Output the [x, y] coordinate of the center of the cell containing the given text.  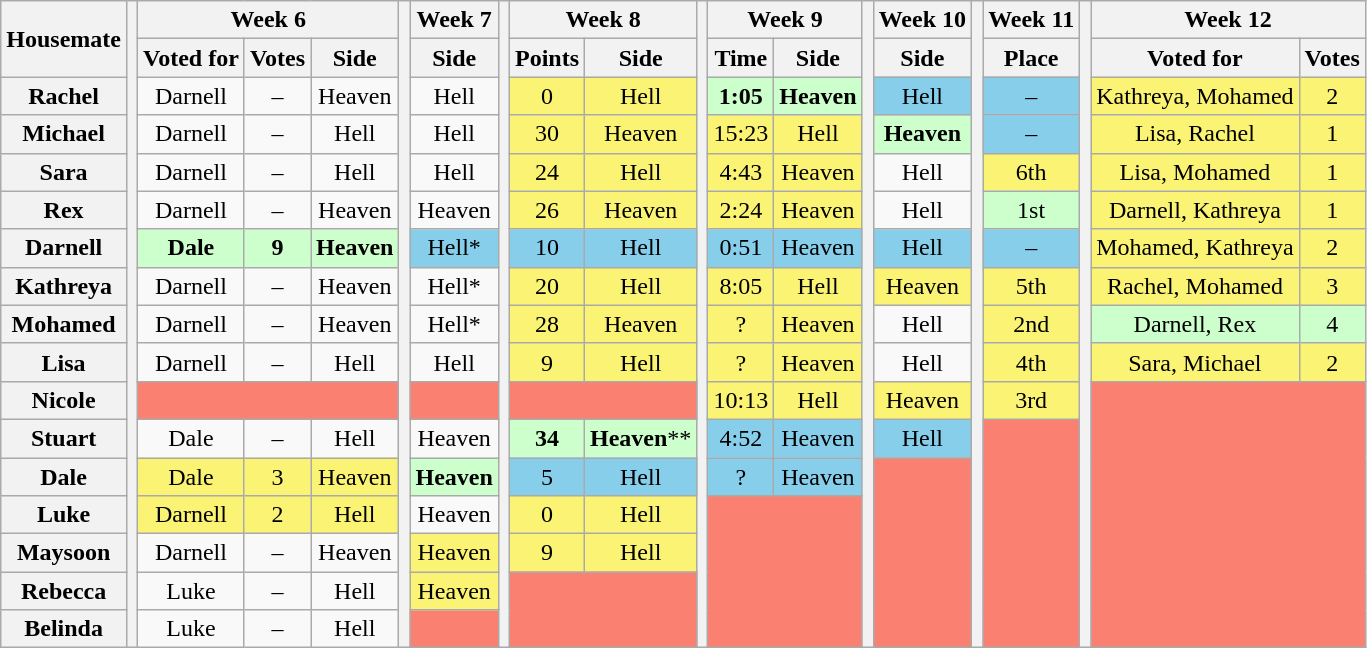
Belinda [64, 629]
Darnell, Kathreya [1195, 210]
Place [1032, 58]
Time [741, 58]
Sara [64, 172]
15:23 [741, 134]
Lisa, Mohamed [1195, 172]
0:51 [741, 248]
Nicole [64, 400]
28 [546, 324]
Week 8 [602, 20]
30 [546, 134]
Rex [64, 210]
8:05 [741, 286]
2:24 [741, 210]
24 [546, 172]
Kathreya [64, 286]
Rachel [64, 96]
10 [546, 248]
Week 7 [454, 20]
Stuart [64, 438]
4 [1332, 324]
Week 11 [1032, 20]
Week 10 [922, 20]
5th [1032, 286]
3rd [1032, 400]
1st [1032, 210]
Week 12 [1228, 20]
Heaven** [641, 438]
Week 9 [785, 20]
Mohamed, Kathreya [1195, 248]
4:52 [741, 438]
Lisa [64, 362]
4th [1032, 362]
Michael [64, 134]
34 [546, 438]
Week 6 [268, 20]
5 [546, 477]
1:05 [741, 96]
Kathreya, Mohamed [1195, 96]
Points [546, 58]
Darnell, Rex [1195, 324]
2nd [1032, 324]
Housemate [64, 39]
26 [546, 210]
Mohamed [64, 324]
10:13 [741, 400]
Rachel, Mohamed [1195, 286]
20 [546, 286]
Lisa, Rachel [1195, 134]
Rebecca [64, 591]
4:43 [741, 172]
Maysoon [64, 553]
6th [1032, 172]
Sara, Michael [1195, 362]
